Output the (X, Y) coordinate of the center of the cell containing the given text.  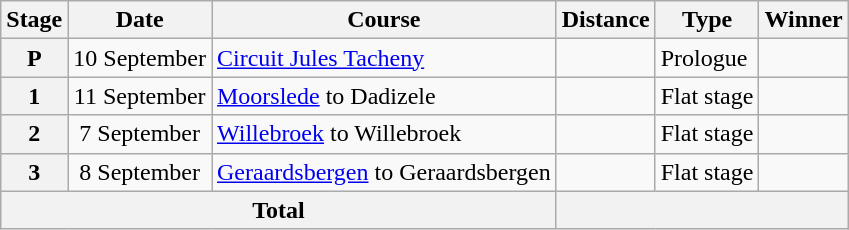
Geraardsbergen to Geraardsbergen (384, 172)
1 (34, 96)
Course (384, 20)
3 (34, 172)
2 (34, 134)
10 September (140, 58)
Distance (606, 20)
Prologue (707, 58)
Circuit Jules Tacheny (384, 58)
8 September (140, 172)
Winner (804, 20)
7 September (140, 134)
P (34, 58)
Stage (34, 20)
Type (707, 20)
Total (278, 210)
Moorslede to Dadizele (384, 96)
11 September (140, 96)
Willebroek to Willebroek (384, 134)
Date (140, 20)
